Locate the cell with the specified text and output its [x, y] center coordinate. 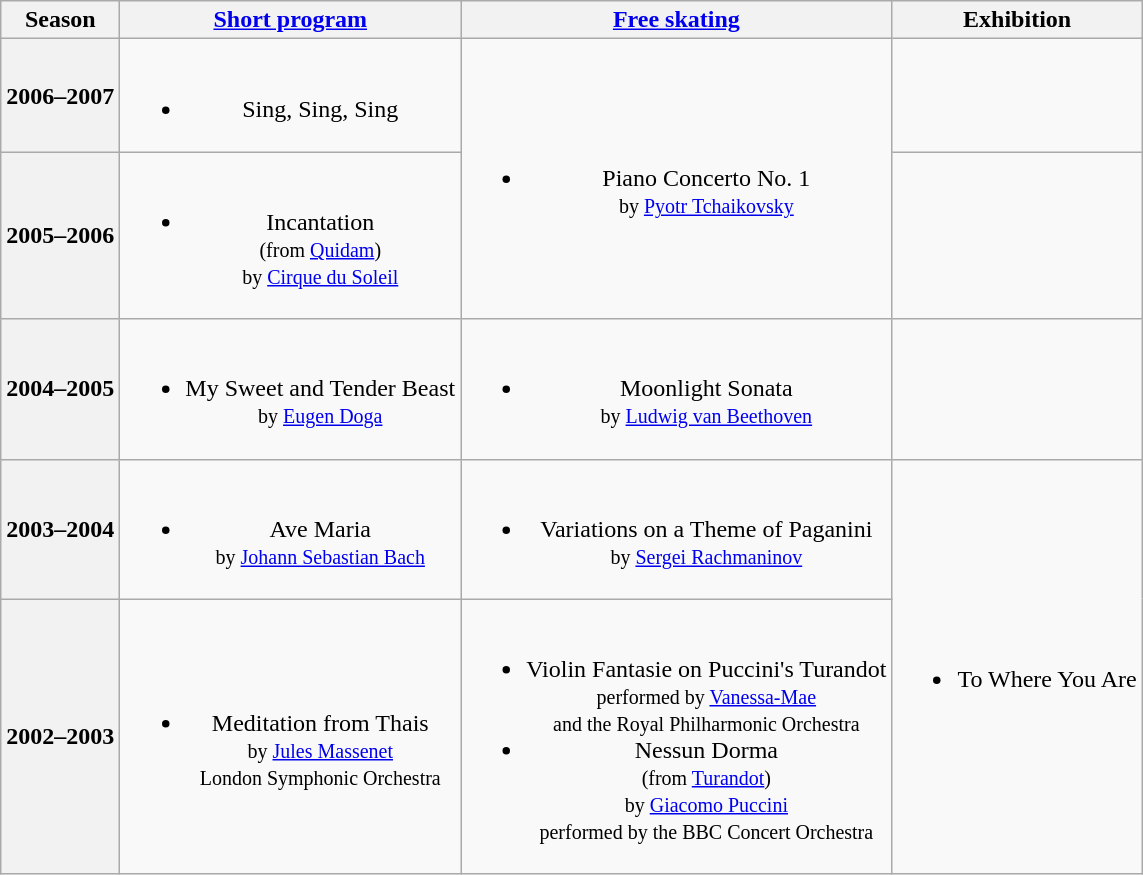
Free skating [676, 20]
Sing, Sing, Sing [290, 96]
2005–2006 [60, 236]
Ave Maria by Johann Sebastian Bach [290, 529]
2006–2007 [60, 96]
My Sweet and Tender Beast by Eugen Doga [290, 389]
Piano Concerto No. 1 by Pyotr Tchaikovsky [676, 179]
Variations on a Theme of Paganini by Sergei Rachmaninov [676, 529]
To Where You Are [1017, 666]
2004–2005 [60, 389]
Season [60, 20]
Moonlight Sonata by Ludwig van Beethoven [676, 389]
Exhibition [1017, 20]
Meditation from Thais by Jules Massenet London Symphonic Orchestra [290, 736]
2003–2004 [60, 529]
Short program [290, 20]
2002–2003 [60, 736]
Incantation (from Quidam) by Cirque du Soleil [290, 236]
